Pinpoint the cell where the given text exists, returning its [x, y] midpoint coordinate. 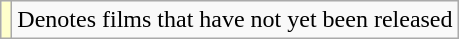
Denotes films that have not yet been released [235, 20]
